Return (x, y) of the center of cell containing provided text 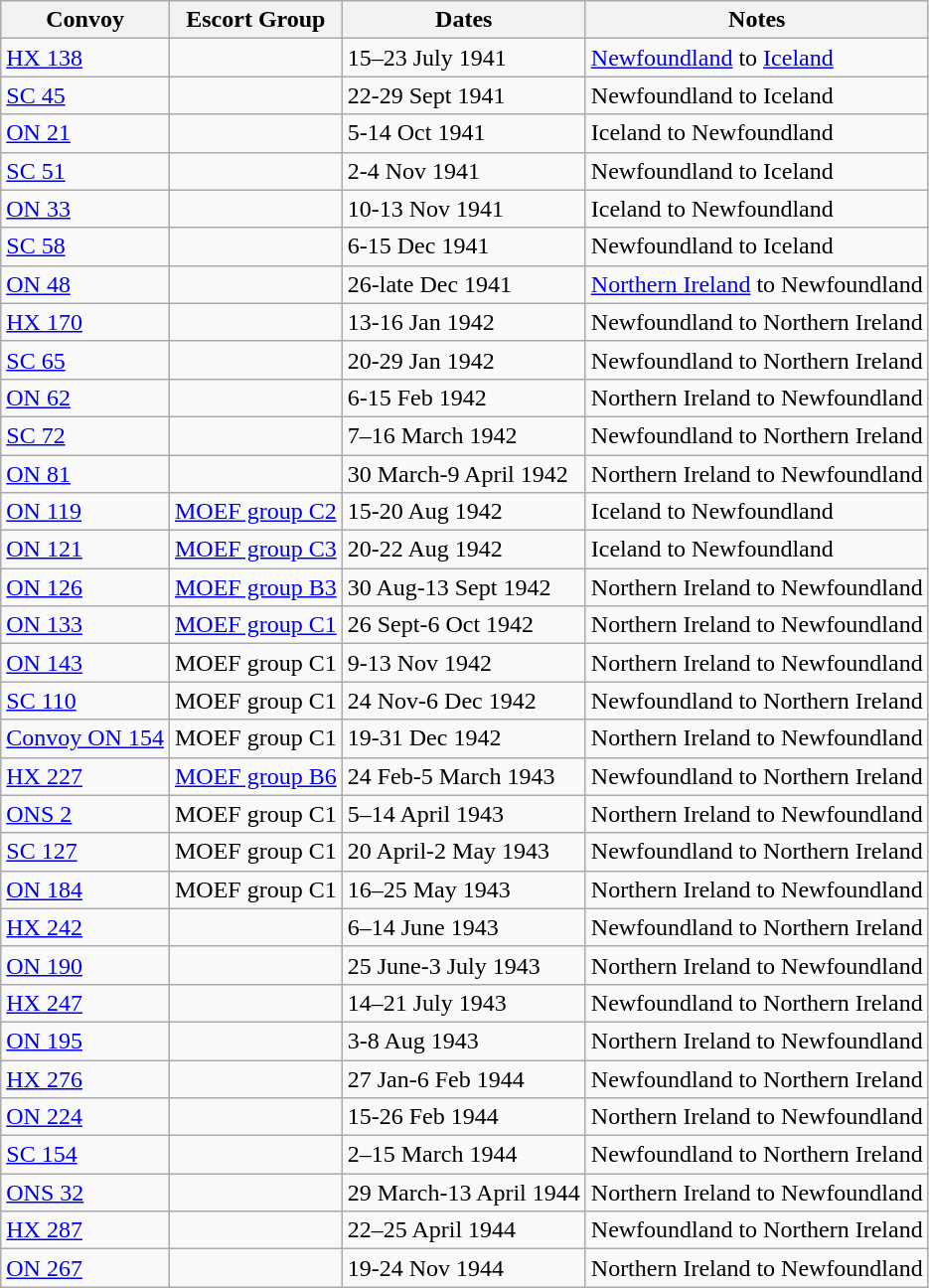
Convoy ON 154 (85, 738)
9-13 Nov 1942 (463, 663)
ON 62 (85, 398)
HX 287 (85, 1230)
ON 33 (85, 209)
30 Aug-13 Sept 1942 (463, 587)
ON 121 (85, 550)
29 March-13 April 1944 (463, 1193)
16–25 May 1943 (463, 889)
MOEF group C3 (255, 550)
HX 227 (85, 776)
ON 224 (85, 1117)
24 Nov-6 Dec 1942 (463, 701)
HX 138 (85, 58)
5–14 April 1943 (463, 814)
30 March-9 April 1942 (463, 474)
15-26 Feb 1944 (463, 1117)
SC 154 (85, 1155)
13-16 Jan 1942 (463, 322)
6-15 Dec 1941 (463, 246)
6-15 Feb 1942 (463, 398)
ON 81 (85, 474)
20 April-2 May 1943 (463, 852)
SC 45 (85, 95)
ONS 32 (85, 1193)
ON 126 (85, 587)
20-29 Jan 1942 (463, 360)
2–15 March 1944 (463, 1155)
ONS 2 (85, 814)
SC 72 (85, 435)
19-24 Nov 1944 (463, 1268)
20-22 Aug 1942 (463, 550)
SC 127 (85, 852)
27 Jan-6 Feb 1944 (463, 1078)
15-20 Aug 1942 (463, 512)
HX 242 (85, 927)
ON 21 (85, 133)
25 June-3 July 1943 (463, 965)
6–14 June 1943 (463, 927)
ON 195 (85, 1041)
22-29 Sept 1941 (463, 95)
MOEF group B6 (255, 776)
24 Feb-5 March 1943 (463, 776)
10-13 Nov 1941 (463, 209)
SC 65 (85, 360)
Dates (463, 20)
ON 267 (85, 1268)
2-4 Nov 1941 (463, 171)
19-31 Dec 1942 (463, 738)
Escort Group (255, 20)
HX 170 (85, 322)
26-late Dec 1941 (463, 284)
ON 184 (85, 889)
22–25 April 1944 (463, 1230)
ON 48 (85, 284)
ON 133 (85, 625)
MOEF group C2 (255, 512)
ON 119 (85, 512)
HX 247 (85, 1003)
ON 143 (85, 663)
5-14 Oct 1941 (463, 133)
SC 110 (85, 701)
SC 51 (85, 171)
HX 276 (85, 1078)
14–21 July 1943 (463, 1003)
Notes (757, 20)
26 Sept-6 Oct 1942 (463, 625)
7–16 March 1942 (463, 435)
Convoy (85, 20)
MOEF group B3 (255, 587)
15–23 July 1941 (463, 58)
3-8 Aug 1943 (463, 1041)
SC 58 (85, 246)
ON 190 (85, 965)
